Search for the cell housing the specified text and yield its (X, Y) center coordinate. 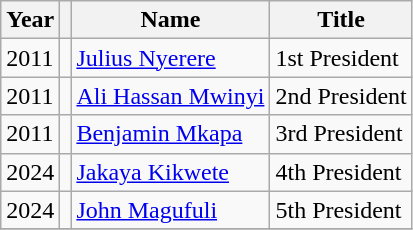
5th President (341, 210)
Julius Nyerere (170, 58)
Name (170, 20)
Benjamin Mkapa (170, 134)
Year (30, 20)
4th President (341, 172)
John Magufuli (170, 210)
Jakaya Kikwete (170, 172)
Ali Hassan Mwinyi (170, 96)
3rd President (341, 134)
2nd President (341, 96)
Title (341, 20)
1st President (341, 58)
